For the text-containing cell, return its midpoint in [X, Y] coordinate format. 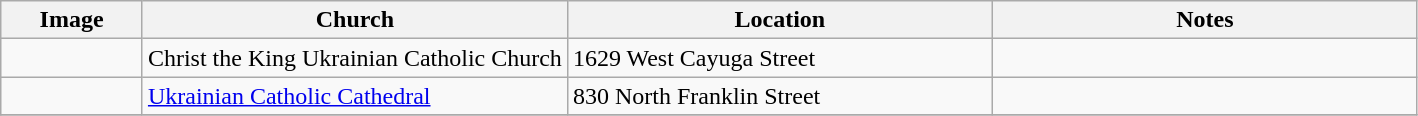
Christ the King Ukrainian Catholic Church [354, 58]
830 North Franklin Street [780, 96]
Image [72, 20]
Location [780, 20]
Notes [1204, 20]
1629 West Cayuga Street [780, 58]
Church [354, 20]
Ukrainian Catholic Cathedral [354, 96]
